Determine the (x, y) coordinate at the center of the cell enclosing the given text.  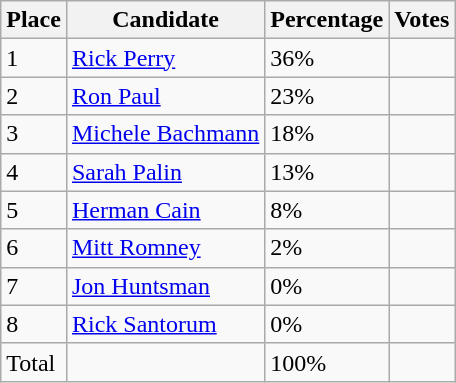
2 (34, 96)
18% (327, 134)
Jon Huntsman (165, 286)
Candidate (165, 20)
8 (34, 324)
1 (34, 58)
Votes (422, 20)
Herman Cain (165, 210)
Rick Perry (165, 58)
5 (34, 210)
2% (327, 248)
36% (327, 58)
Percentage (327, 20)
100% (327, 362)
Mitt Romney (165, 248)
13% (327, 172)
Rick Santorum (165, 324)
7 (34, 286)
Place (34, 20)
Total (34, 362)
Sarah Palin (165, 172)
8% (327, 210)
6 (34, 248)
Ron Paul (165, 96)
Michele Bachmann (165, 134)
3 (34, 134)
4 (34, 172)
23% (327, 96)
